Scan for the cell matching the given text and deliver its [x, y] coordinate at center. 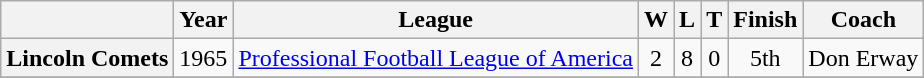
8 [688, 58]
1965 [204, 58]
5th [766, 58]
Coach [864, 20]
Don Erway [864, 58]
Professional Football League of America [436, 58]
2 [656, 58]
Year [204, 20]
0 [714, 58]
Lincoln Comets [88, 58]
T [714, 20]
League [436, 20]
W [656, 20]
Finish [766, 20]
L [688, 20]
